Determine the [x, y] coordinate at the center of the cell enclosing the given text.  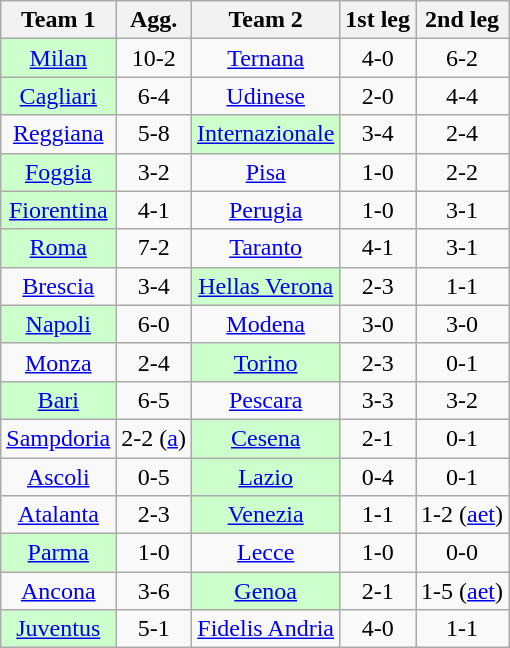
Lazio [266, 477]
Ancona [58, 591]
Udinese [266, 96]
6-5 [154, 400]
10-2 [154, 58]
5-8 [154, 134]
2-0 [378, 96]
Fiorentina [58, 210]
0-4 [378, 477]
Reggiana [58, 134]
Sampdoria [58, 438]
Modena [266, 324]
Juventus [58, 629]
2nd leg [462, 20]
Parma [58, 553]
Genoa [266, 591]
Pisa [266, 172]
Brescia [58, 286]
Venezia [266, 515]
3-6 [154, 591]
Monza [58, 362]
Ternana [266, 58]
Internazionale [266, 134]
6-2 [462, 58]
1-5 (aet) [462, 591]
3-3 [378, 400]
Bari [58, 400]
0-5 [154, 477]
Agg. [154, 20]
Milan [58, 58]
Lecce [266, 553]
Team 2 [266, 20]
Taranto [266, 248]
Pescara [266, 400]
0-0 [462, 553]
6-4 [154, 96]
5-1 [154, 629]
4-4 [462, 96]
Roma [58, 248]
Cagliari [58, 96]
Atalanta [58, 515]
2-2 [462, 172]
6-0 [154, 324]
1-2 (aet) [462, 515]
1st leg [378, 20]
Foggia [58, 172]
Perugia [266, 210]
2-2 (a) [154, 438]
Team 1 [58, 20]
Cesena [266, 438]
Torino [266, 362]
Napoli [58, 324]
Hellas Verona [266, 286]
Ascoli [58, 477]
Fidelis Andria [266, 629]
7-2 [154, 248]
